Identify which cell holds the provided text, then report its [x, y] central coordinate. 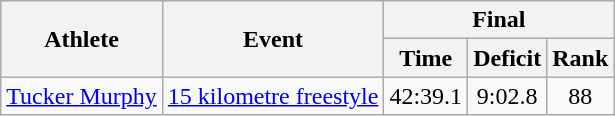
Deficit [508, 58]
15 kilometre freestyle [273, 96]
Rank [580, 58]
Event [273, 39]
Tucker Murphy [82, 96]
9:02.8 [508, 96]
88 [580, 96]
42:39.1 [426, 96]
Athlete [82, 39]
Final [499, 20]
Time [426, 58]
